Scan for the cell matching the given text and deliver its (X, Y) coordinate at center. 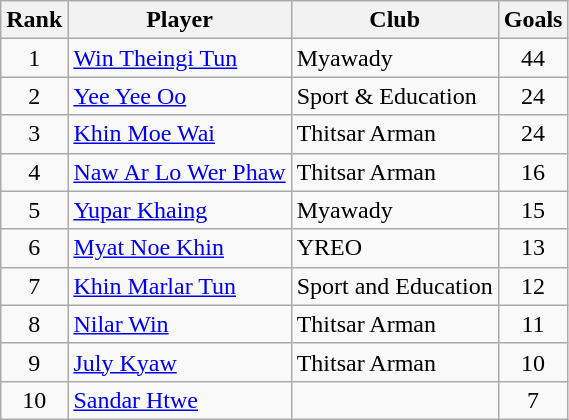
Yee Yee Oo (180, 96)
Naw Ar Lo Wer Phaw (180, 172)
3 (34, 134)
Win Theingi Tun (180, 58)
Khin Marlar Tun (180, 286)
4 (34, 172)
July Kyaw (180, 362)
Khin Moe Wai (180, 134)
13 (533, 248)
1 (34, 58)
Yupar Khaing (180, 210)
Myat Noe Khin (180, 248)
5 (34, 210)
Nilar Win (180, 324)
8 (34, 324)
15 (533, 210)
12 (533, 286)
11 (533, 324)
9 (34, 362)
Rank (34, 20)
6 (34, 248)
Goals (533, 20)
Player (180, 20)
16 (533, 172)
YREO (394, 248)
44 (533, 58)
Club (394, 20)
Sport and Education (394, 286)
Sport & Education (394, 96)
2 (34, 96)
Sandar Htwe (180, 400)
